Scan for the cell matching the given text and deliver its (X, Y) coordinate at center. 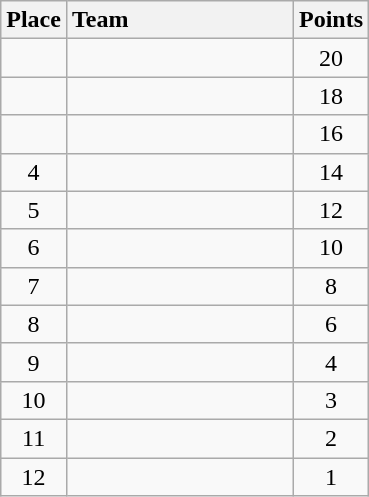
5 (34, 210)
9 (34, 362)
11 (34, 438)
Place (34, 20)
18 (332, 96)
3 (332, 400)
14 (332, 172)
20 (332, 58)
7 (34, 286)
16 (332, 134)
1 (332, 477)
Points (332, 20)
Team (180, 20)
2 (332, 438)
